From the cell containing the given text, extract its center point as (x, y) coordinate. 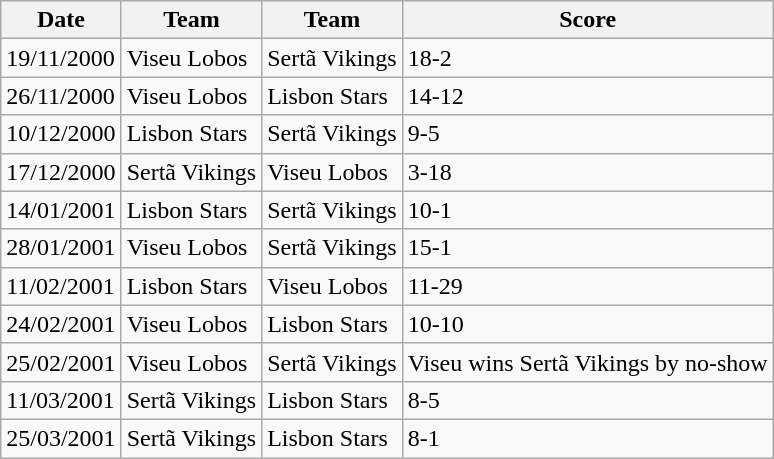
24/02/2001 (61, 324)
26/11/2000 (61, 96)
9-5 (588, 134)
14-12 (588, 96)
Date (61, 20)
10-10 (588, 324)
Viseu wins Sertã Vikings by no-show (588, 362)
10-1 (588, 210)
18-2 (588, 58)
11-29 (588, 286)
28/01/2001 (61, 248)
19/11/2000 (61, 58)
3-18 (588, 172)
Score (588, 20)
8-1 (588, 438)
25/03/2001 (61, 438)
14/01/2001 (61, 210)
11/02/2001 (61, 286)
25/02/2001 (61, 362)
17/12/2000 (61, 172)
10/12/2000 (61, 134)
15-1 (588, 248)
11/03/2001 (61, 400)
8-5 (588, 400)
